Identify which cell holds the provided text, then report its [x, y] central coordinate. 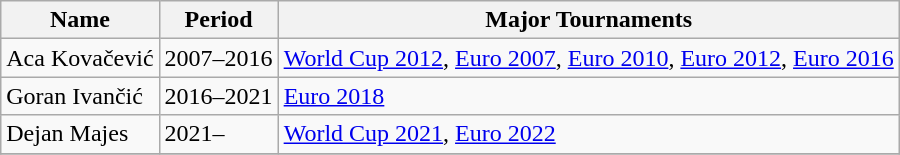
2007–2016 [218, 58]
World Cup 2012, Euro 2007, Euro 2010, Euro 2012, Euro 2016 [588, 58]
Euro 2018 [588, 96]
2021– [218, 134]
World Cup 2021, Euro 2022 [588, 134]
Goran Ivančić [80, 96]
Dejan Majes [80, 134]
Aca Kovačević [80, 58]
2016–2021 [218, 96]
Period [218, 20]
Major Tournaments [588, 20]
Name [80, 20]
